Capture the cell that displays the provided text and extract its (x, y) central coordinate. 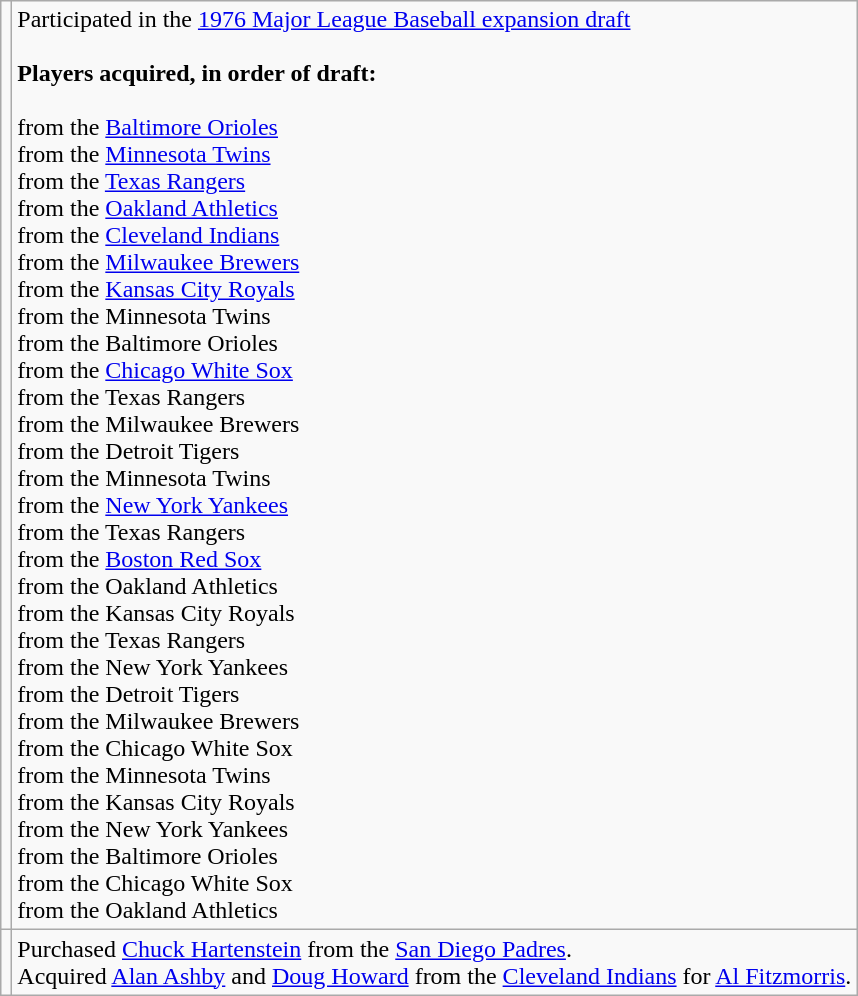
Purchased Chuck Hartenstein from the San Diego Padres. Acquired Alan Ashby and Doug Howard from the Cleveland Indians for Al Fitzmorris. (434, 962)
